For the text-containing cell, return its midpoint in [x, y] coordinate format. 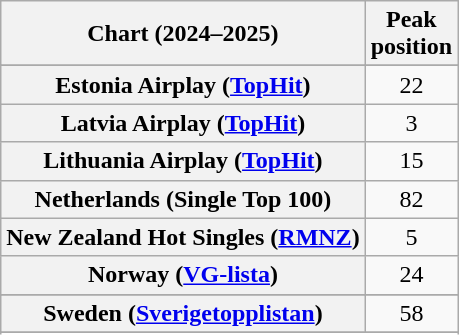
Peakposition [411, 34]
Chart (2024–2025) [183, 34]
82 [411, 199]
Lithuania Airplay (TopHit) [183, 161]
15 [411, 161]
Norway (VG-lista) [183, 275]
22 [411, 85]
New Zealand Hot Singles (RMNZ) [183, 237]
24 [411, 275]
Latvia Airplay (TopHit) [183, 123]
58 [411, 313]
Sweden (Sverigetopplistan) [183, 313]
5 [411, 237]
Netherlands (Single Top 100) [183, 199]
Estonia Airplay (TopHit) [183, 85]
3 [411, 123]
